Search for the cell housing the specified text and yield its (x, y) center coordinate. 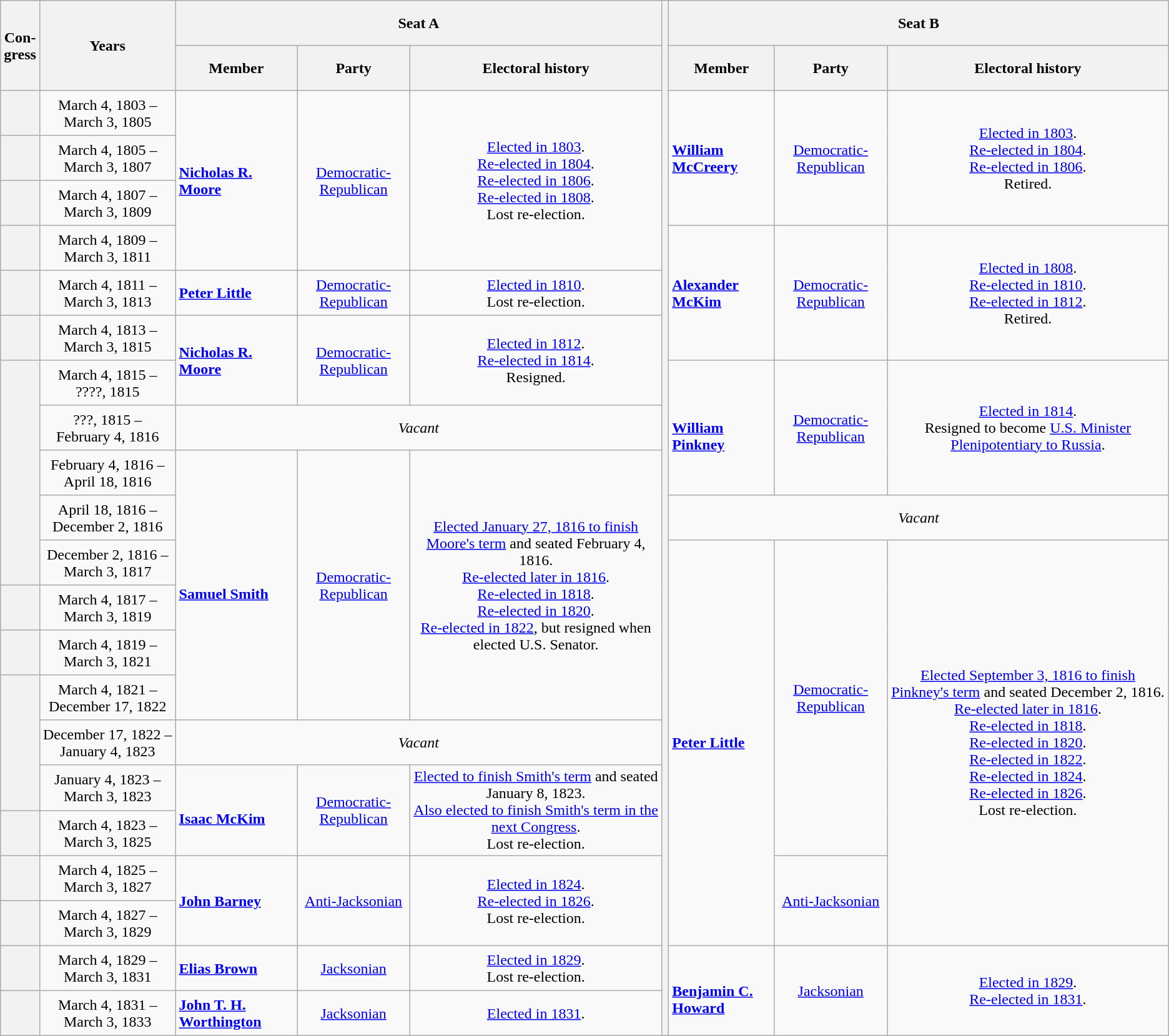
March 4, 1813 –March 3, 1815 (107, 338)
Benjamin C. Howard (722, 991)
March 4, 1831 –March 3, 1833 (107, 1014)
William Pinkney (722, 428)
Seat A (418, 23)
April 18, 1816 –December 2, 1816 (107, 518)
Elected in 1824.Re-elected in 1826.Lost re-election. (536, 901)
December 2, 1816 –March 3, 1817 (107, 563)
Elias Brown (236, 969)
March 4, 1811 –March 3, 1813 (107, 293)
Years (107, 46)
March 4, 1817 –March 3, 1819 (107, 608)
March 4, 1821 –December 17, 1822 (107, 698)
March 4, 1815 –????, 1815 (107, 383)
March 4, 1825 –March 3, 1827 (107, 879)
Elected in 1803.Re-elected in 1804.Re-elected in 1806.Re-elected in 1808.Lost re-election. (536, 180)
March 4, 1807 –March 3, 1809 (107, 203)
Elected to finish Smith's term and seated January 8, 1823.Also elected to finish Smith's term in the next Congress.Lost re-election. (536, 811)
March 4, 1829 –March 3, 1831 (107, 969)
March 4, 1803 –March 3, 1805 (107, 113)
February 4, 1816 –April 18, 1816 (107, 473)
Elected in 1808.Re-elected in 1810.Re-elected in 1812.Retired. (1028, 293)
Seat B (919, 23)
December 17, 1822 –January 4, 1823 (107, 742)
William McCreery (722, 158)
January 4, 1823 –March 3, 1823 (107, 788)
Elected in 1831. (536, 1014)
Elected in 1829.Lost re-election. (536, 969)
Elected in 1812.Re-elected in 1814.Resigned. (536, 360)
March 4, 1827 –March 3, 1829 (107, 924)
March 4, 1805 –March 3, 1807 (107, 158)
John T. H. Worthington (236, 1014)
John Barney (236, 901)
March 4, 1809 –March 3, 1811 (107, 248)
March 4, 1823 –March 3, 1825 (107, 833)
March 4, 1819 –March 3, 1821 (107, 653)
Elected in 1829.Re-elected in 1831. (1028, 991)
Con-gress (20, 46)
Elected in 1814.Resigned to become U.S. Minister Plenipotentiary to Russia. (1028, 428)
Alexander McKim (722, 293)
Samuel Smith (236, 585)
???, 1815 –February 4, 1816 (107, 428)
Isaac McKim (236, 811)
Elected in 1810.Lost re-election. (536, 293)
Elected in 1803.Re-elected in 1804.Re-elected in 1806.Retired. (1028, 158)
